From the cell containing the given text, extract its center point as (X, Y) coordinate. 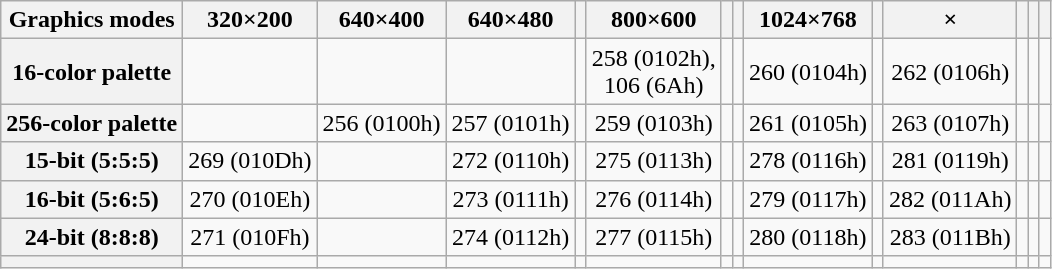
× (950, 20)
280 (0118h) (808, 237)
261 (0105h) (808, 123)
281 (0119h) (950, 161)
259 (0103h) (654, 123)
279 (0117h) (808, 199)
256 (0100h) (382, 123)
24-bit (8:8:8) (92, 237)
256-color palette (92, 123)
274 (0112h) (510, 237)
273 (0111h) (510, 199)
272 (0110h) (510, 161)
258 (0102h), 106 (6Ah) (654, 72)
275 (0113h) (654, 161)
271 (010Fh) (250, 237)
278 (0116h) (808, 161)
1024×768 (808, 20)
16-color palette (92, 72)
269 (010Dh) (250, 161)
276 (0114h) (654, 199)
800×600 (654, 20)
283 (011Bh) (950, 237)
262 (0106h) (950, 72)
320×200 (250, 20)
15-bit (5:5:5) (92, 161)
640×480 (510, 20)
260 (0104h) (808, 72)
270 (010Eh) (250, 199)
640×400 (382, 20)
263 (0107h) (950, 123)
282 (011Ah) (950, 199)
257 (0101h) (510, 123)
277 (0115h) (654, 237)
16-bit (5:6:5) (92, 199)
Graphics modes (92, 20)
